Pinpoint the cell where the given text exists, returning its (x, y) midpoint coordinate. 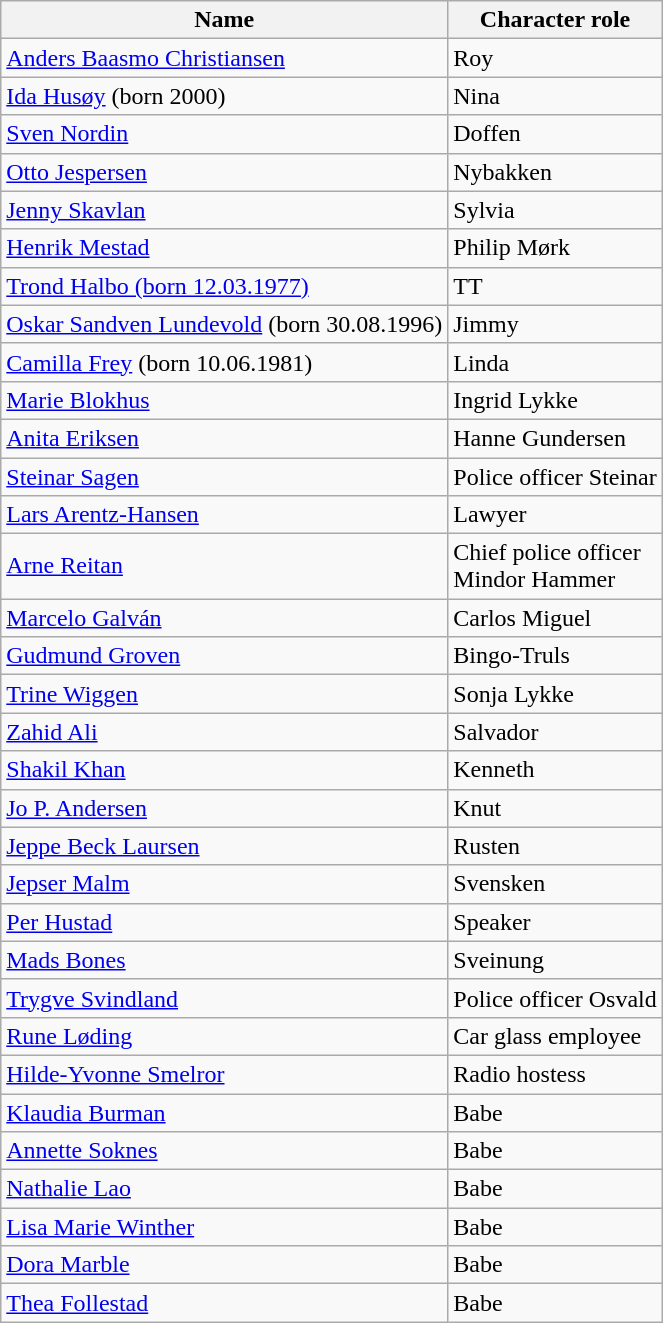
Svensken (556, 884)
Steinar Sagen (224, 477)
Jenny Skavlan (224, 210)
Knut (556, 808)
Name (224, 20)
Trond Halbo (born 12.03.1977) (224, 286)
Gudmund Groven (224, 656)
Rune Løding (224, 1036)
Mads Bones (224, 960)
Radio hostess (556, 1074)
Anders Baasmo Christiansen (224, 58)
Ingrid Lykke (556, 400)
Salvador (556, 732)
Henrik Mestad (224, 248)
Kenneth (556, 770)
Klaudia Burman (224, 1113)
Oskar Sandven Lundevold (born 30.08.1996) (224, 324)
Otto Jespersen (224, 172)
Jeppe Beck Laursen (224, 846)
Thea Follestad (224, 1303)
Police officer Osvald (556, 998)
Per Hustad (224, 922)
Jimmy (556, 324)
Trygve Svindland (224, 998)
Chief police officerMindor Hammer (556, 566)
Jo P. Andersen (224, 808)
TT (556, 286)
Rusten (556, 846)
Trine Wiggen (224, 694)
Speaker (556, 922)
Nathalie Lao (224, 1189)
Arne Reitan (224, 566)
Annette Soknes (224, 1151)
Marcelo Galván (224, 618)
Linda (556, 362)
Nybakken (556, 172)
Marie Blokhus (224, 400)
Character role (556, 20)
Dora Marble (224, 1265)
Car glass employee (556, 1036)
Sonja Lykke (556, 694)
Lawyer (556, 515)
Zahid Ali (224, 732)
Anita Eriksen (224, 438)
Bingo-Truls (556, 656)
Lisa Marie Winther (224, 1227)
Philip Mørk (556, 248)
Jepser Malm (224, 884)
Carlos Miguel (556, 618)
Ida Husøy (born 2000) (224, 96)
Shakil Khan (224, 770)
Hilde-Yvonne Smelror (224, 1074)
Roy (556, 58)
Sylvia (556, 210)
Sveinung (556, 960)
Lars Arentz-Hansen (224, 515)
Doffen (556, 134)
Police officer Steinar (556, 477)
Sven Nordin (224, 134)
Camilla Frey (born 10.06.1981) (224, 362)
Hanne Gundersen (556, 438)
Nina (556, 96)
